Provide the [x, y] coordinate of the cell's center where the given text is located.  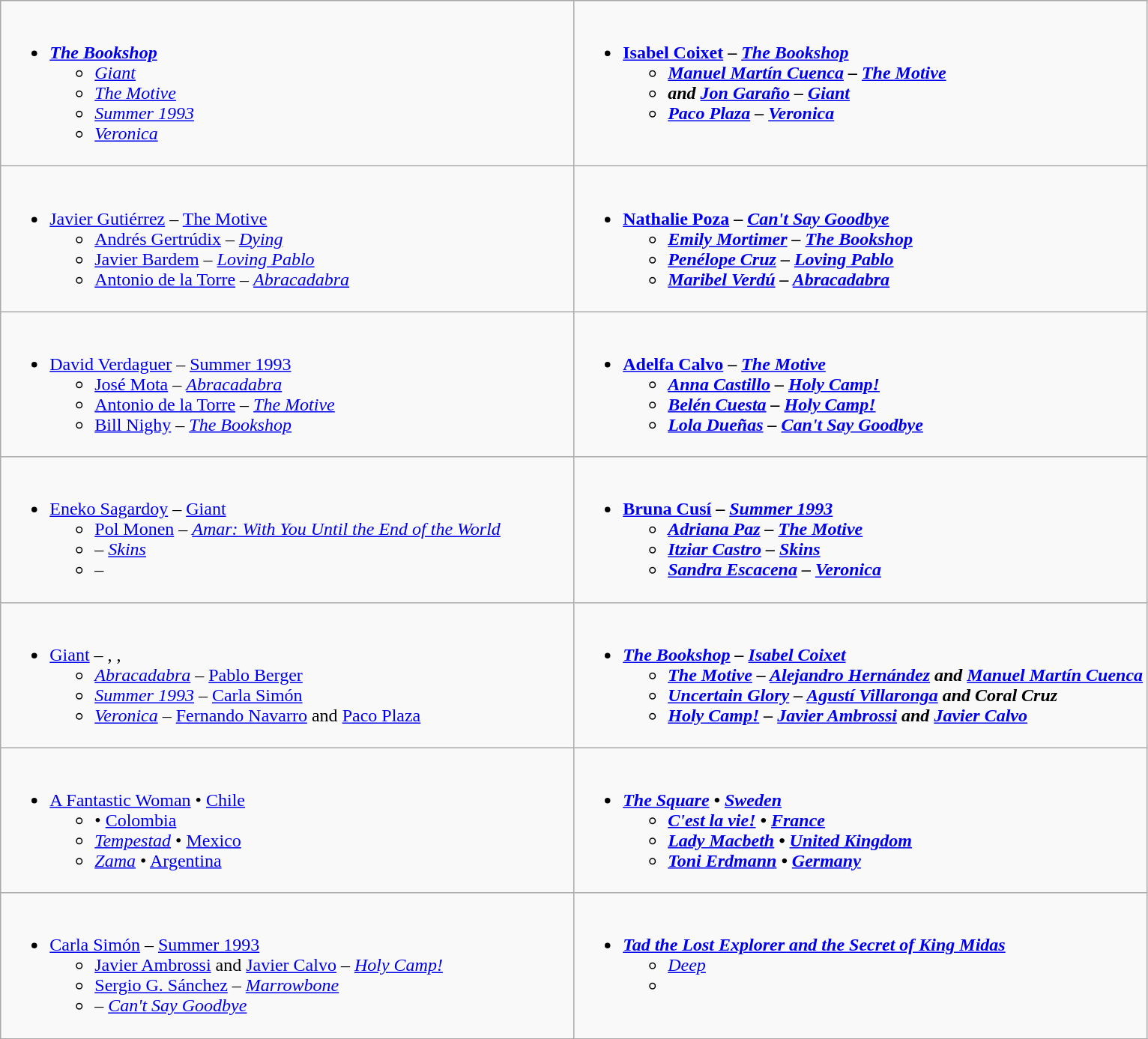
Nathalie Poza – Can't Say GoodbyeEmily Mortimer – The BookshopPenélope Cruz – Loving PabloMaribel Verdú – Abracadabra [860, 239]
Javier Gutiérrez – The MotiveAndrés Gertrúdix – DyingJavier Bardem – Loving PabloAntonio de la Torre – Abracadabra [288, 239]
A Fantastic Woman • Chile • ColombiaTempestad • MexicoZama • Argentina [288, 820]
Isabel Coixet – The BookshopManuel Martín Cuenca – The Motive and Jon Garaño – GiantPaco Plaza – Veronica [860, 84]
The BookshopGiantThe MotiveSummer 1993Veronica [288, 84]
The Square • SwedenC'est la vie! • FranceLady Macbeth • United KingdomToni Erdmann • Germany [860, 820]
Eneko Sagardoy – GiantPol Monen – Amar: With You Until the End of the World – Skins – [288, 530]
Bruna Cusí – Summer 1993Adriana Paz – The MotiveItziar Castro – SkinsSandra Escacena – Veronica [860, 530]
Adelfa Calvo – The MotiveAnna Castillo – Holy Camp!Belén Cuesta – Holy Camp!Lola Dueñas – Can't Say Goodbye [860, 384]
Carla Simón – Summer 1993Javier Ambrossi and Javier Calvo – Holy Camp!Sergio G. Sánchez – Marrowbone – Can't Say Goodbye [288, 966]
Giant – , , Abracadabra – Pablo BergerSummer 1993 – Carla SimónVeronica – Fernando Navarro and Paco Plaza [288, 675]
Tad the Lost Explorer and the Secret of King MidasDeep [860, 966]
David Verdaguer – Summer 1993José Mota – AbracadabraAntonio de la Torre – The MotiveBill Nighy – The Bookshop [288, 384]
